Detect which cell encompasses the target text, then output its (x, y) center coordinate. 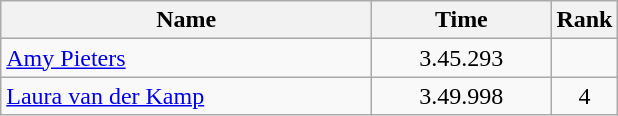
4 (584, 96)
Laura van der Kamp (186, 96)
Time (462, 20)
Name (186, 20)
Rank (584, 20)
Amy Pieters (186, 58)
3.45.293 (462, 58)
3.49.998 (462, 96)
